Search for the cell housing the specified text and yield its [X, Y] center coordinate. 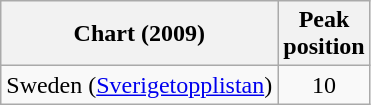
10 [324, 85]
Chart (2009) [140, 34]
Peakposition [324, 34]
Sweden (Sverigetopplistan) [140, 85]
